For the text-containing cell, return its midpoint in [x, y] coordinate format. 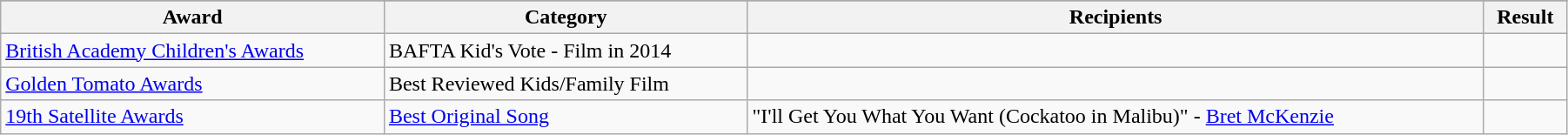
Award [193, 17]
Category [566, 17]
British Academy Children's Awards [193, 51]
Recipients [1116, 17]
BAFTA Kid's Vote - Film in 2014 [566, 51]
"I'll Get You What You Want (Cockatoo in Malibu)" - Bret McKenzie [1116, 117]
Best Reviewed Kids/Family Film [566, 84]
Best Original Song [566, 117]
19th Satellite Awards [193, 117]
Result [1524, 17]
Golden Tomato Awards [193, 84]
